Return [x, y] of the center of cell containing provided text 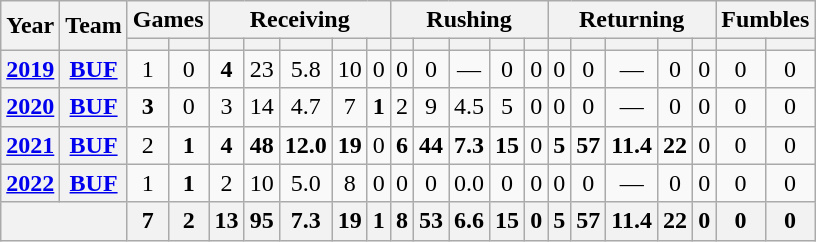
Fumbles [766, 20]
53 [430, 221]
14 [262, 107]
44 [430, 145]
48 [262, 145]
Rushing [468, 20]
4.5 [468, 107]
Returning [632, 20]
23 [262, 69]
6.6 [468, 221]
2019 [30, 69]
0.0 [468, 183]
2022 [30, 183]
5.8 [306, 69]
2020 [30, 107]
Team [94, 26]
95 [262, 221]
Games [168, 20]
5.0 [306, 183]
9 [430, 107]
2021 [30, 145]
Year [30, 26]
6 [402, 145]
4.7 [306, 107]
Receiving [300, 20]
13 [226, 221]
12.0 [306, 145]
